Pinpoint the cell where the given text exists, returning its (x, y) midpoint coordinate. 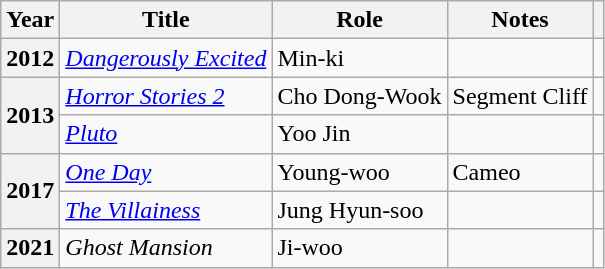
Year (30, 20)
Yoo Jin (360, 134)
Young-woo (360, 172)
Ji-woo (360, 248)
Ghost Mansion (166, 248)
2021 (30, 248)
Jung Hyun-soo (360, 210)
Cameo (520, 172)
2013 (30, 115)
Cho Dong-Wook (360, 96)
2017 (30, 191)
Title (166, 20)
Pluto (166, 134)
One Day (166, 172)
Min-ki (360, 58)
Role (360, 20)
Dangerously Excited (166, 58)
Horror Stories 2 (166, 96)
Notes (520, 20)
The Villainess (166, 210)
Segment Cliff (520, 96)
2012 (30, 58)
